Search for the cell housing the specified text and yield its [x, y] center coordinate. 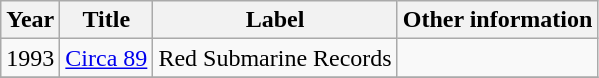
Other information [498, 20]
1993 [30, 58]
Title [106, 20]
Label [275, 20]
Red Submarine Records [275, 58]
Circa 89 [106, 58]
Year [30, 20]
